For the text-containing cell, return its midpoint in [X, Y] coordinate format. 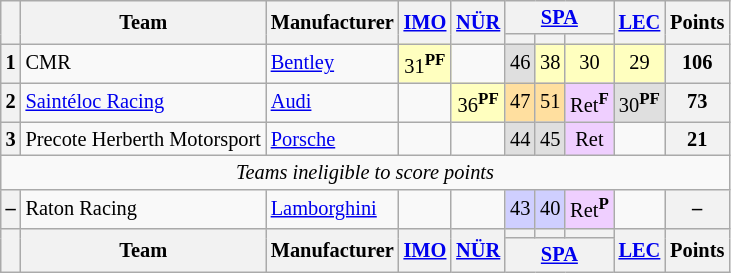
73 [697, 102]
Precote Herberth Motorsport [144, 139]
47 [520, 102]
Porsche [332, 139]
3 [11, 139]
40 [550, 208]
Lamborghini [332, 208]
Bentley [332, 64]
Audi [332, 102]
RetF [589, 102]
51 [550, 102]
1 [11, 64]
RetP [589, 208]
Saintéloc Racing [144, 102]
Ret [589, 139]
2 [11, 102]
CMR [144, 64]
21 [697, 139]
43 [520, 208]
36PF [478, 102]
Teams ineligible to score points [365, 172]
44 [520, 139]
31PF [426, 64]
46 [520, 64]
29 [640, 64]
45 [550, 139]
30PF [640, 102]
38 [550, 64]
106 [697, 64]
30 [589, 64]
Raton Racing [144, 208]
